Return the (X, Y) coordinate for the center point of the cell that contains the specified text.  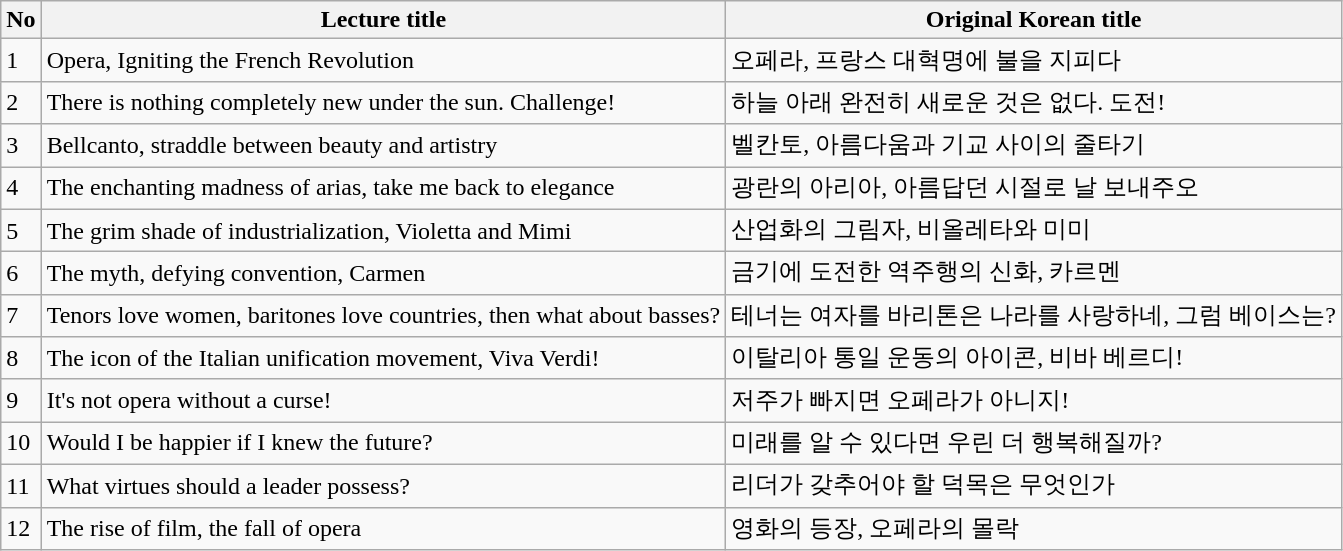
영화의 등장, 오페라의 몰락 (1034, 528)
저주가 빠지면 오페라가 아니지! (1034, 400)
The rise of film, the fall of opera (384, 528)
오페라, 프랑스 대혁명에 불을 지피다 (1034, 60)
미래를 알 수 있다면 우린 더 행복해질까? (1034, 444)
11 (21, 486)
광란의 아리아, 아름답던 시절로 날 보내주오 (1034, 188)
What virtues should a leader possess? (384, 486)
10 (21, 444)
9 (21, 400)
4 (21, 188)
5 (21, 230)
There is nothing completely new under the sun. Challenge! (384, 102)
The enchanting madness of arias, take me back to elegance (384, 188)
금기에 도전한 역주행의 신화, 카르멘 (1034, 274)
Bellcanto, straddle between beauty and artistry (384, 146)
Opera, Igniting the French Revolution (384, 60)
8 (21, 358)
이탈리아 통일 운동의 아이콘, 비바 베르디! (1034, 358)
1 (21, 60)
테너는 여자를 바리톤은 나라를 사랑하네, 그럼 베이스는? (1034, 316)
2 (21, 102)
The icon of the Italian unification movement, Viva Verdi! (384, 358)
No (21, 20)
하늘 아래 완전히 새로운 것은 없다. 도전! (1034, 102)
It's not opera without a curse! (384, 400)
산업화의 그림자, 비올레타와 미미 (1034, 230)
The myth, defying convention, Carmen (384, 274)
Tenors love women, baritones love countries, then what about basses? (384, 316)
Would I be happier if I knew the future? (384, 444)
Original Korean title (1034, 20)
3 (21, 146)
12 (21, 528)
리더가 갖추어야 할 덕목은 무엇인가 (1034, 486)
벨칸토, 아름다움과 기교 사이의 줄타기 (1034, 146)
The grim shade of industrialization, Violetta and Mimi (384, 230)
Lecture title (384, 20)
7 (21, 316)
6 (21, 274)
